Output the [X, Y] coordinate of the center of the cell containing the given text.  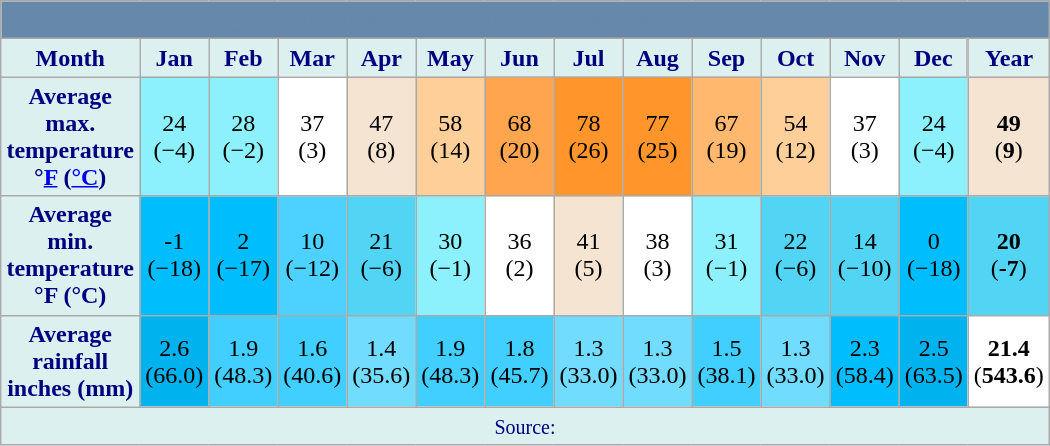
41(5) [588, 256]
Dec [934, 58]
47(8) [382, 136]
Jan [174, 58]
Oct [796, 58]
Source: [525, 426]
68(20) [520, 136]
Jun [520, 58]
May [450, 58]
1.4(35.6) [382, 361]
Mar [312, 58]
1.5(38.1) [726, 361]
36(2) [520, 256]
78(26) [588, 136]
10(−12) [312, 256]
67(19) [726, 136]
Average max. temperature °F (°C) [70, 136]
21(−6) [382, 256]
Jul [588, 58]
21.4(543.6) [1008, 361]
28(−2) [244, 136]
Aug [658, 58]
-1(−18) [174, 256]
38(3) [658, 256]
77(25) [658, 136]
1.8(45.7) [520, 361]
58(14) [450, 136]
Average min. temperature°F (°C) [70, 256]
0(−18) [934, 256]
Month [70, 58]
54(12) [796, 136]
30(−1) [450, 256]
Average rainfallinches (mm) [70, 361]
31(−1) [726, 256]
Nov [864, 58]
2.5(63.5) [934, 361]
2(−17) [244, 256]
2.3(58.4) [864, 361]
1.6(40.6) [312, 361]
49(9) [1008, 136]
Average maximum and minimum temperatures, and average rainfall. [525, 20]
20(-7) [1008, 256]
Feb [244, 58]
Apr [382, 58]
14(−10) [864, 256]
22(−6) [796, 256]
2.6(66.0) [174, 361]
Sep [726, 58]
Year [1008, 58]
